Scan for the cell matching the given text and deliver its [x, y] coordinate at center. 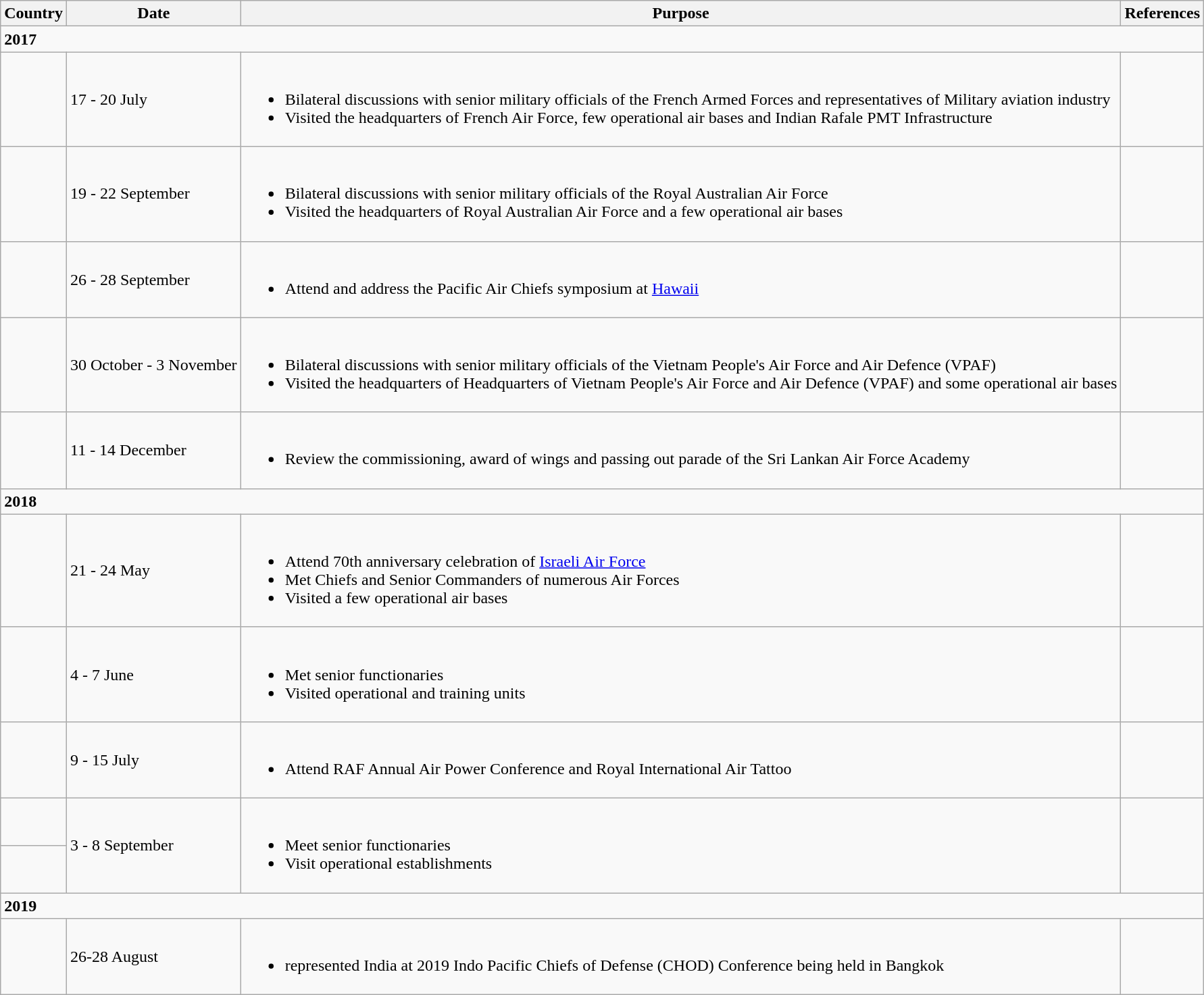
4 - 7 June [153, 674]
Review the commissioning, award of wings and passing out parade of the Sri Lankan Air Force Academy [681, 450]
References [1162, 14]
2019 [603, 906]
Country [34, 14]
Attend and address the Pacific Air Chiefs symposium at Hawaii [681, 280]
11 - 14 December [153, 450]
2018 [603, 501]
3 - 8 September [153, 845]
30 October - 3 November [153, 365]
26-28 August [153, 956]
26 - 28 September [153, 280]
17 - 20 July [153, 99]
19 - 22 September [153, 194]
Attend 70th anniversary celebration of Israeli Air ForceMet Chiefs and Senior Commanders of numerous Air ForcesVisited a few operational air bases [681, 570]
represented India at 2019 Indo Pacific Chiefs of Defense (CHOD) Conference being held in Bangkok [681, 956]
Purpose [681, 14]
9 - 15 July [153, 759]
2017 [603, 39]
Met senior functionariesVisited operational and training units [681, 674]
Date [153, 14]
21 - 24 May [153, 570]
Attend RAF Annual Air Power Conference and Royal International Air Tattoo [681, 759]
Meet senior functionariesVisit operational establishments [681, 845]
